Extract the [x, y] coordinate from the center of the cell holding the provided text.  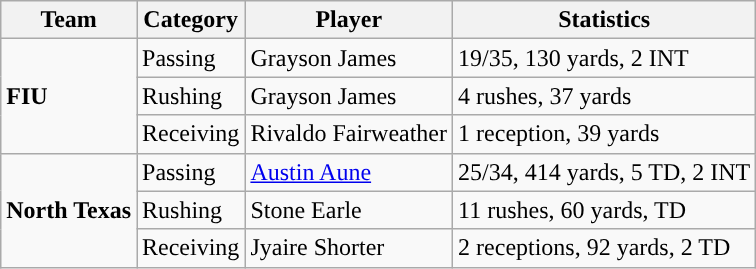
Stone Earle [349, 210]
19/35, 130 yards, 2 INT [604, 58]
North Texas [69, 210]
Jyaire Shorter [349, 248]
25/34, 414 yards, 5 TD, 2 INT [604, 172]
2 receptions, 92 yards, 2 TD [604, 248]
Category [190, 20]
FIU [69, 96]
4 rushes, 37 yards [604, 96]
Player [349, 20]
Statistics [604, 20]
Rivaldo Fairweather [349, 134]
Team [69, 20]
Austin Aune [349, 172]
11 rushes, 60 yards, TD [604, 210]
1 reception, 39 yards [604, 134]
